Identify which cell holds the provided text, then report its (X, Y) central coordinate. 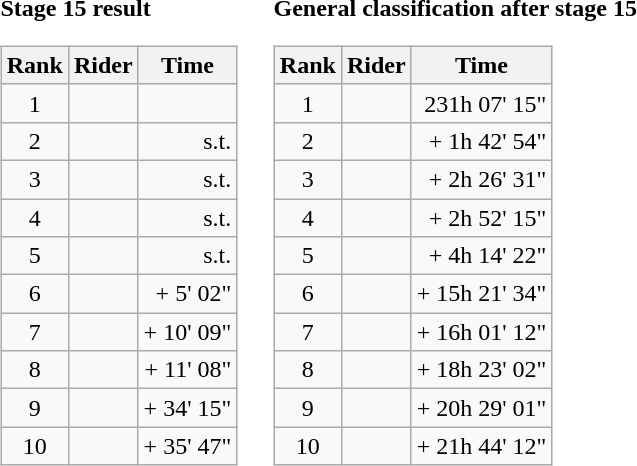
+ 20h 29' 01" (482, 408)
+ 11' 08" (188, 370)
+ 2h 26' 31" (482, 179)
+ 16h 01' 12" (482, 332)
+ 2h 52' 15" (482, 217)
+ 10' 09" (188, 332)
+ 1h 42' 54" (482, 141)
+ 15h 21' 34" (482, 294)
+ 34' 15" (188, 408)
+ 18h 23' 02" (482, 370)
231h 07' 15" (482, 103)
+ 5' 02" (188, 294)
+ 4h 14' 22" (482, 256)
+ 35' 47" (188, 446)
+ 21h 44' 12" (482, 446)
